Determine the [X, Y] coordinate at the center of the cell enclosing the given text.  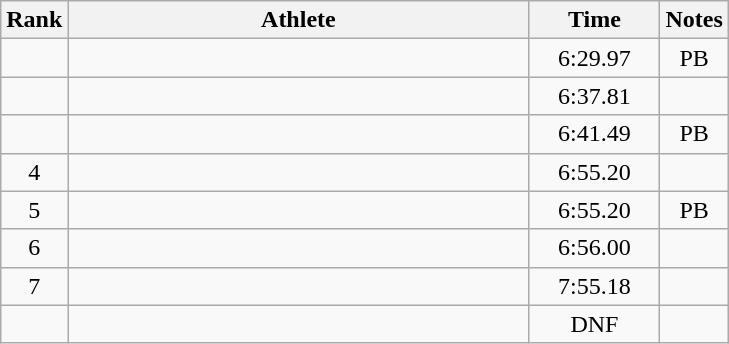
6:41.49 [594, 134]
5 [34, 210]
6 [34, 248]
Notes [694, 20]
Time [594, 20]
6:37.81 [594, 96]
7:55.18 [594, 286]
Athlete [298, 20]
4 [34, 172]
6:29.97 [594, 58]
6:56.00 [594, 248]
7 [34, 286]
DNF [594, 324]
Rank [34, 20]
